Search for the cell housing the specified text and yield its (X, Y) center coordinate. 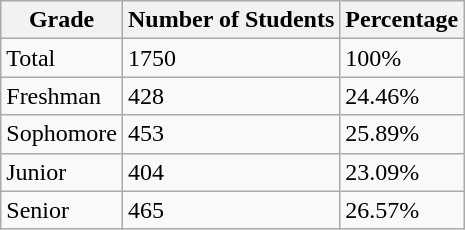
25.89% (402, 134)
428 (230, 96)
Number of Students (230, 20)
Junior (62, 172)
Senior (62, 210)
Grade (62, 20)
1750 (230, 58)
465 (230, 210)
Freshman (62, 96)
453 (230, 134)
Total (62, 58)
26.57% (402, 210)
100% (402, 58)
Sophomore (62, 134)
Percentage (402, 20)
23.09% (402, 172)
24.46% (402, 96)
404 (230, 172)
